Scan for the cell matching the given text and deliver its [x, y] coordinate at center. 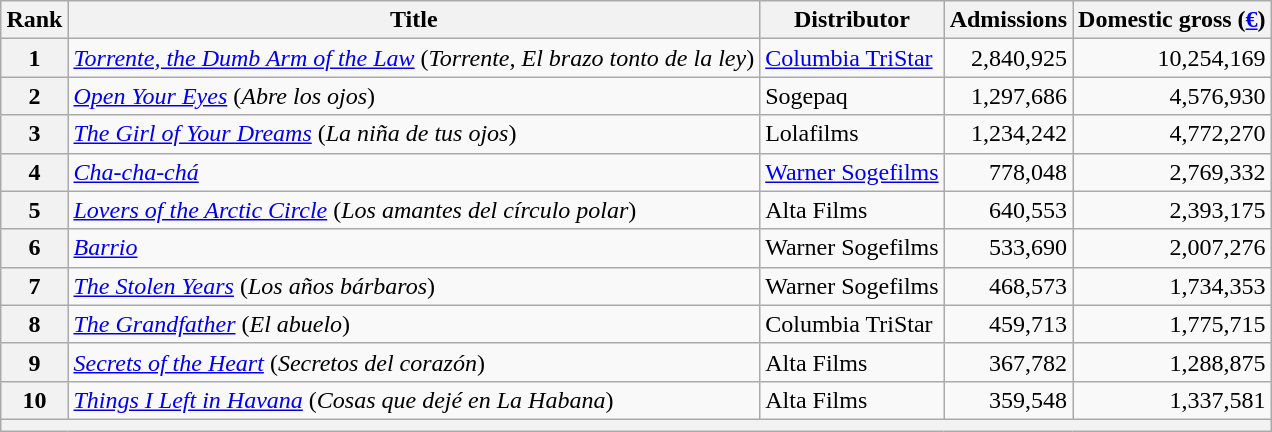
1 [34, 58]
5 [34, 210]
Title [414, 20]
367,782 [1008, 362]
1,775,715 [1172, 324]
1,297,686 [1008, 96]
2,007,276 [1172, 248]
Domestic gross (€) [1172, 20]
459,713 [1008, 324]
1,288,875 [1172, 362]
4,772,270 [1172, 134]
Lolafilms [852, 134]
7 [34, 286]
Lovers of the Arctic Circle (Los amantes del círculo polar) [414, 210]
3 [34, 134]
778,048 [1008, 172]
10 [34, 400]
4 [34, 172]
1,734,353 [1172, 286]
Things I Left in Havana (Cosas que dejé en La Habana) [414, 400]
359,548 [1008, 400]
2,393,175 [1172, 210]
Barrio [414, 248]
2,769,332 [1172, 172]
2 [34, 96]
8 [34, 324]
2,840,925 [1008, 58]
Open Your Eyes (Abre los ojos) [414, 96]
Rank [34, 20]
6 [34, 248]
640,553 [1008, 210]
Secrets of the Heart (Secretos del corazón) [414, 362]
533,690 [1008, 248]
4,576,930 [1172, 96]
1,337,581 [1172, 400]
468,573 [1008, 286]
Torrente, the Dumb Arm of the Law (Torrente, El brazo tonto de la ley) [414, 58]
Admissions [1008, 20]
The Girl of Your Dreams (La niña de tus ojos) [414, 134]
1,234,242 [1008, 134]
The Stolen Years (Los años bárbaros) [414, 286]
Distributor [852, 20]
Cha-cha-chá [414, 172]
10,254,169 [1172, 58]
9 [34, 362]
Sogepaq [852, 96]
The Grandfather (El abuelo) [414, 324]
